Scan for the cell matching the given text and deliver its (x, y) coordinate at center. 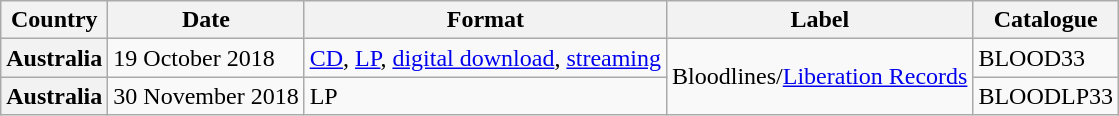
BLOODLP33 (1046, 96)
LP (485, 96)
30 November 2018 (206, 96)
19 October 2018 (206, 58)
BLOOD33 (1046, 58)
Date (206, 20)
Bloodlines/Liberation Records (820, 77)
Label (820, 20)
Catalogue (1046, 20)
Country (54, 20)
Format (485, 20)
CD, LP, digital download, streaming (485, 58)
